Provide the [x, y] coordinate of the cell's center where the given text is located.  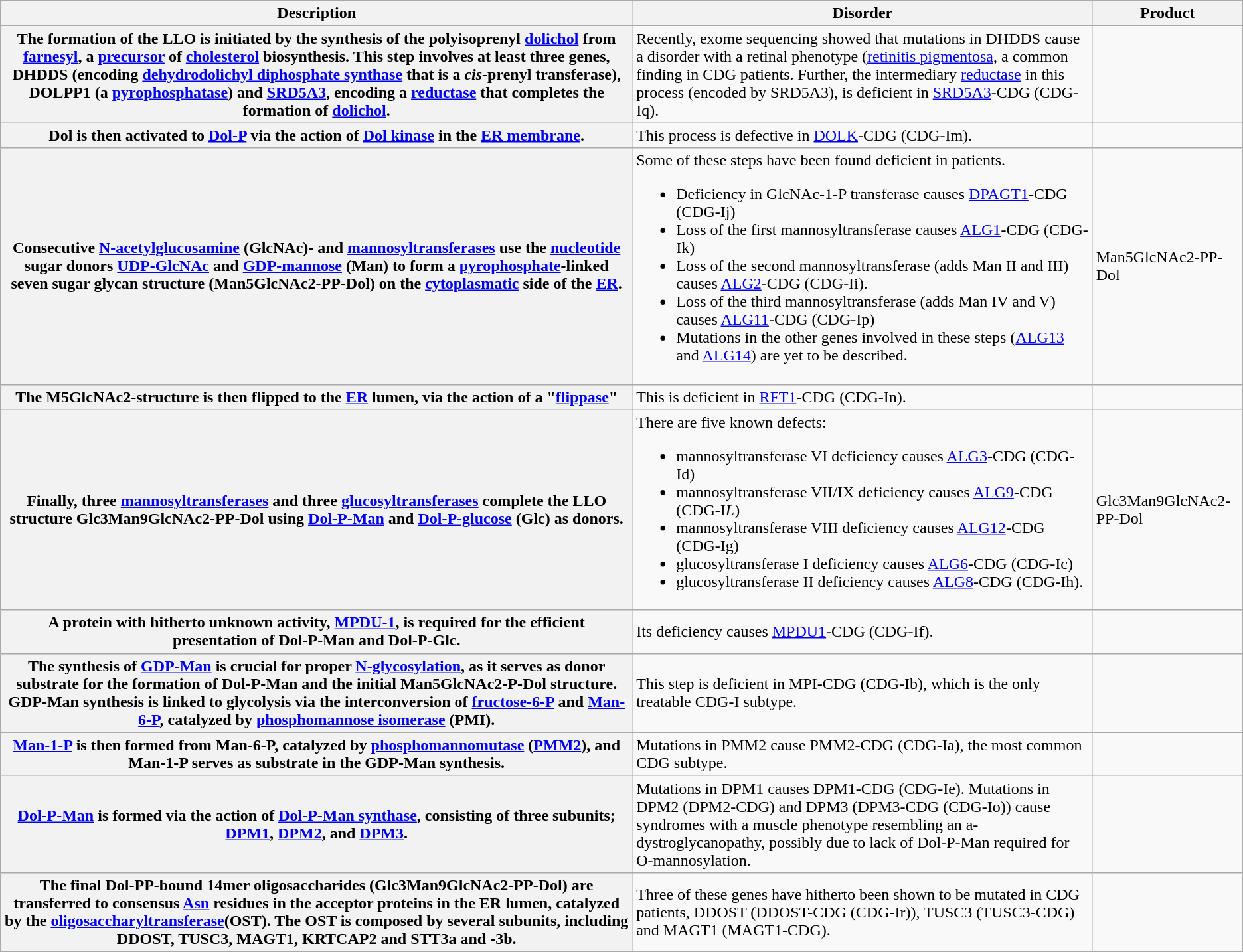
Glc3Man9GlcNAc2-PP-Dol [1167, 510]
Dol-P-Man is formed via the action of Dol-P-Man synthase, consisting of three subunits; DPM1, DPM2, and DPM3. [317, 824]
A protein with hitherto unknown activity, MPDU-1, is required for the efficient presentation of Dol-P-Man and Dol-P-Glc. [317, 632]
The M5GlcNAc2-structure is then flipped to the ER lumen, via the action of a "flippase" [317, 397]
Man5GlcNAc2-PP-Dol [1167, 266]
Three of these genes have hitherto been shown to be mutated in CDG patients, DDOST (DDOST-CDG (CDG-Ir)), TUSC3 (TUSC3-CDG) and MAGT1 (MAGT1-CDG). [863, 912]
This process is defective in DOLK-CDG (CDG-Im). [863, 135]
Dol is then activated to Dol-P via the action of Dol kinase in the ER membrane. [317, 135]
This is deficient in RFT1-CDG (CDG-In). [863, 397]
Description [317, 13]
Its deficiency causes MPDU1-CDG (CDG-If). [863, 632]
Man-1-P is then formed from Man-6-P, catalyzed by phosphomannomutase (PMM2), and Man-1-P serves as substrate in the GDP-Man synthesis. [317, 754]
This step is deficient in MPI-CDG (CDG-Ib), which is the only treatable CDG-I subtype. [863, 693]
Product [1167, 13]
Disorder [863, 13]
Mutations in PMM2 cause PMM2-CDG (CDG-Ia), the most common CDG subtype. [863, 754]
